Determine the [X, Y] coordinate at the center of the cell enclosing the given text.  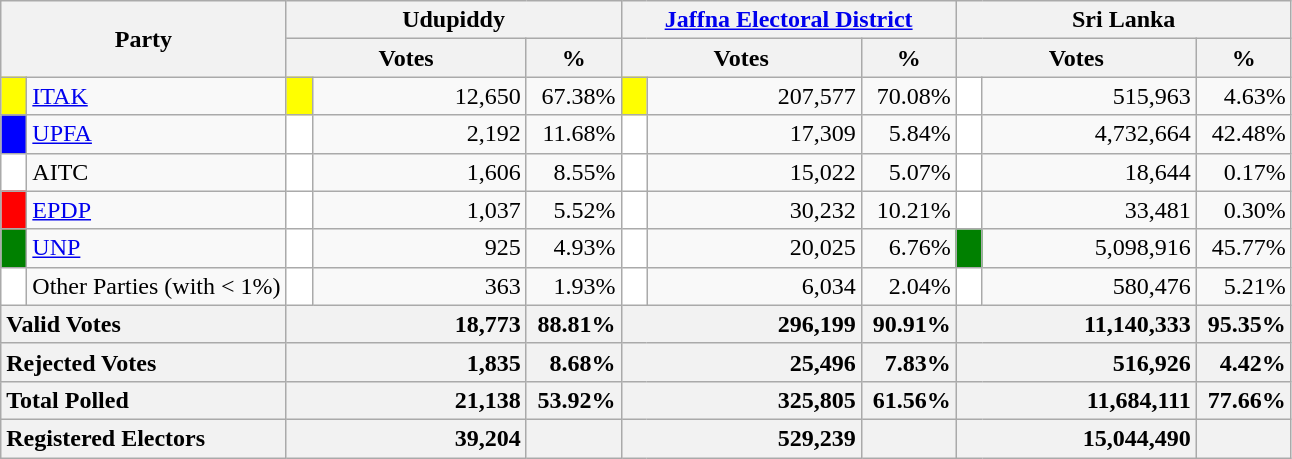
Registered Electors [144, 438]
88.81% [574, 324]
11,140,333 [1076, 324]
70.08% [908, 96]
Total Polled [144, 400]
Valid Votes [144, 324]
5.52% [574, 210]
11.68% [574, 134]
925 [419, 248]
10.21% [908, 210]
UPFA [156, 134]
8.55% [574, 172]
61.56% [908, 400]
1,037 [419, 210]
0.17% [1244, 172]
516,926 [1076, 362]
18,644 [1089, 172]
15,044,490 [1076, 438]
6,034 [754, 286]
4.63% [1244, 96]
Other Parties (with < 1%) [156, 286]
363 [419, 286]
Rejected Votes [144, 362]
6.76% [908, 248]
15,022 [754, 172]
67.38% [574, 96]
Jaffna Electoral District [788, 20]
207,577 [754, 96]
Sri Lanka [1124, 20]
45.77% [1244, 248]
20,025 [754, 248]
90.91% [908, 324]
UNP [156, 248]
ITAK [156, 96]
4.42% [1244, 362]
529,239 [741, 438]
1.93% [574, 286]
296,199 [741, 324]
Party [144, 39]
39,204 [406, 438]
25,496 [741, 362]
5,098,916 [1089, 248]
0.30% [1244, 210]
EPDP [156, 210]
12,650 [419, 96]
Udupiddy [454, 20]
8.68% [574, 362]
2,192 [419, 134]
7.83% [908, 362]
21,138 [406, 400]
42.48% [1244, 134]
4.93% [574, 248]
1,835 [406, 362]
2.04% [908, 286]
4,732,664 [1089, 134]
325,805 [741, 400]
AITC [156, 172]
30,232 [754, 210]
53.92% [574, 400]
515,963 [1089, 96]
95.35% [1244, 324]
17,309 [754, 134]
580,476 [1089, 286]
1,606 [419, 172]
77.66% [1244, 400]
5.07% [908, 172]
33,481 [1089, 210]
11,684,111 [1076, 400]
5.84% [908, 134]
5.21% [1244, 286]
18,773 [406, 324]
